Find where the given text appears and provide that cell's center as (X, Y) coordinate. 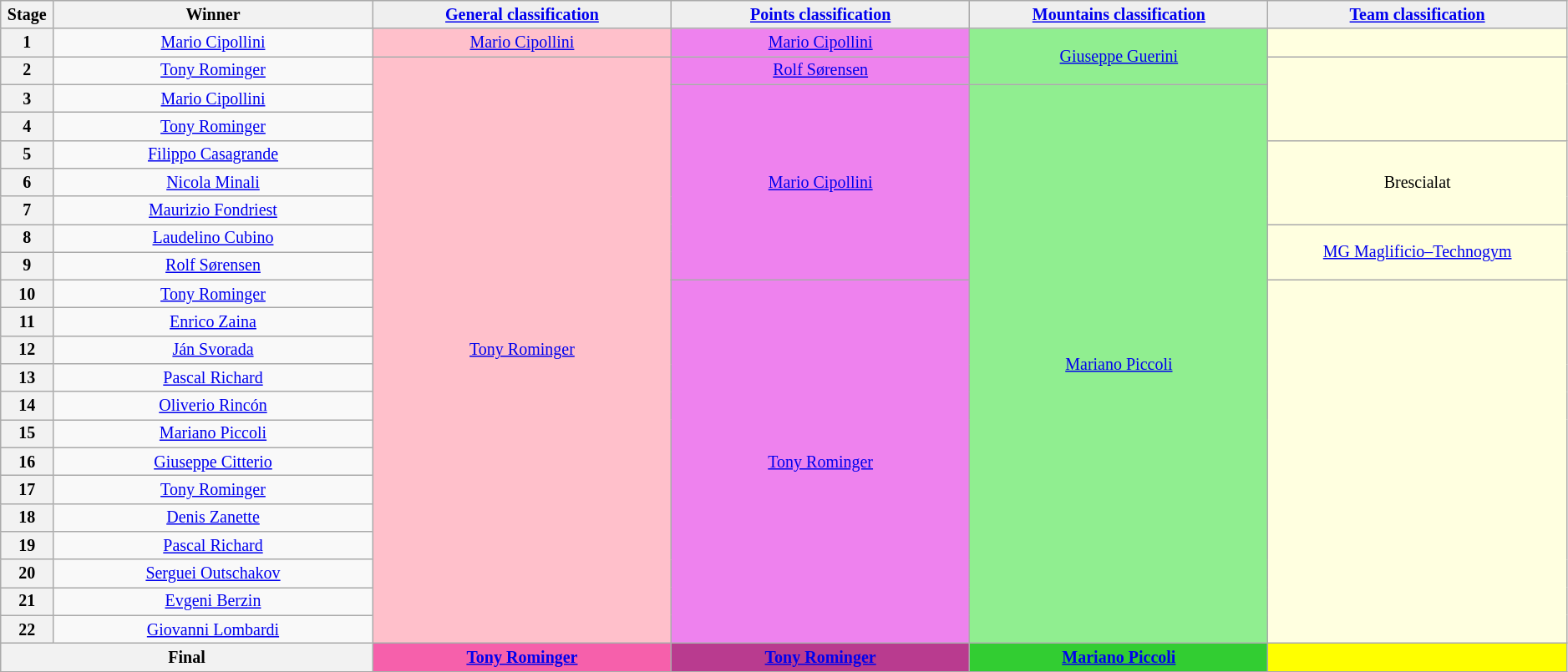
Winner (214, 15)
Filippo Casagrande (214, 154)
1 (27, 43)
Maurizio Fondriest (214, 210)
Serguei Outschakov (214, 573)
Brescialat (1417, 182)
Giuseppe Guerini (1119, 57)
Giovanni Lombardi (214, 629)
18 (27, 518)
6 (27, 182)
Evgeni Berzin (214, 601)
Laudelino Cubino (214, 239)
Team classification (1417, 15)
General classification (521, 15)
Stage (27, 15)
14 (27, 406)
12 (27, 351)
9 (27, 265)
Points classification (820, 15)
Denis Zanette (214, 518)
Ján Svorada (214, 351)
21 (27, 601)
Oliverio Rincón (214, 406)
2 (27, 70)
5 (27, 154)
20 (27, 573)
Final (187, 658)
Nicola Minali (214, 182)
15 (27, 434)
11 (27, 322)
13 (27, 377)
19 (27, 546)
Enrico Zaina (214, 322)
3 (27, 99)
Mountains classification (1119, 15)
10 (27, 294)
MG Maglificio–Technogym (1417, 252)
4 (27, 127)
8 (27, 239)
Giuseppe Citterio (214, 462)
17 (27, 489)
22 (27, 629)
16 (27, 462)
7 (27, 210)
